Identify which cell holds the provided text, then report its [X, Y] central coordinate. 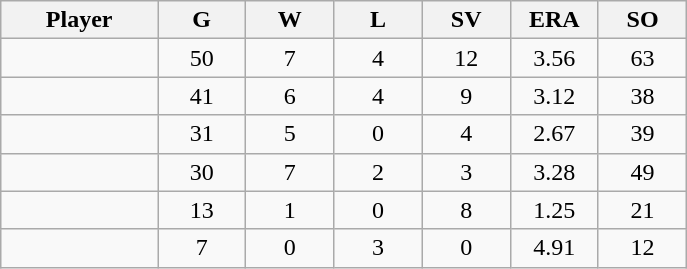
41 [202, 96]
Player [80, 20]
9 [466, 96]
3.12 [554, 96]
SO [642, 20]
8 [466, 210]
50 [202, 58]
39 [642, 134]
38 [642, 96]
1 [290, 210]
4.91 [554, 248]
3.56 [554, 58]
2 [378, 172]
6 [290, 96]
31 [202, 134]
30 [202, 172]
ERA [554, 20]
63 [642, 58]
2.67 [554, 134]
L [378, 20]
49 [642, 172]
21 [642, 210]
SV [466, 20]
W [290, 20]
5 [290, 134]
1.25 [554, 210]
3.28 [554, 172]
G [202, 20]
13 [202, 210]
